Return the [X, Y] coordinate for the center point of the cell that contains the specified text.  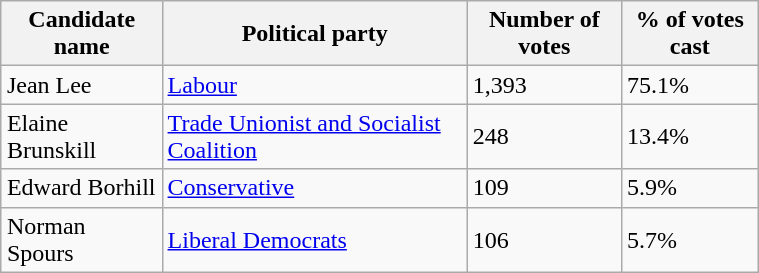
248 [544, 136]
106 [544, 240]
Liberal Democrats [314, 240]
109 [544, 188]
% of votes cast [690, 34]
Edward Borhill [82, 188]
Jean Lee [82, 85]
Trade Unionist and Socialist Coalition [314, 136]
Conservative [314, 188]
5.7% [690, 240]
Elaine Brunskill [82, 136]
75.1% [690, 85]
Number of votes [544, 34]
Candidate name [82, 34]
13.4% [690, 136]
1,393 [544, 85]
Labour [314, 85]
Norman Spours [82, 240]
Political party [314, 34]
5.9% [690, 188]
